Pinpoint the cell where the given text exists, returning its (X, Y) midpoint coordinate. 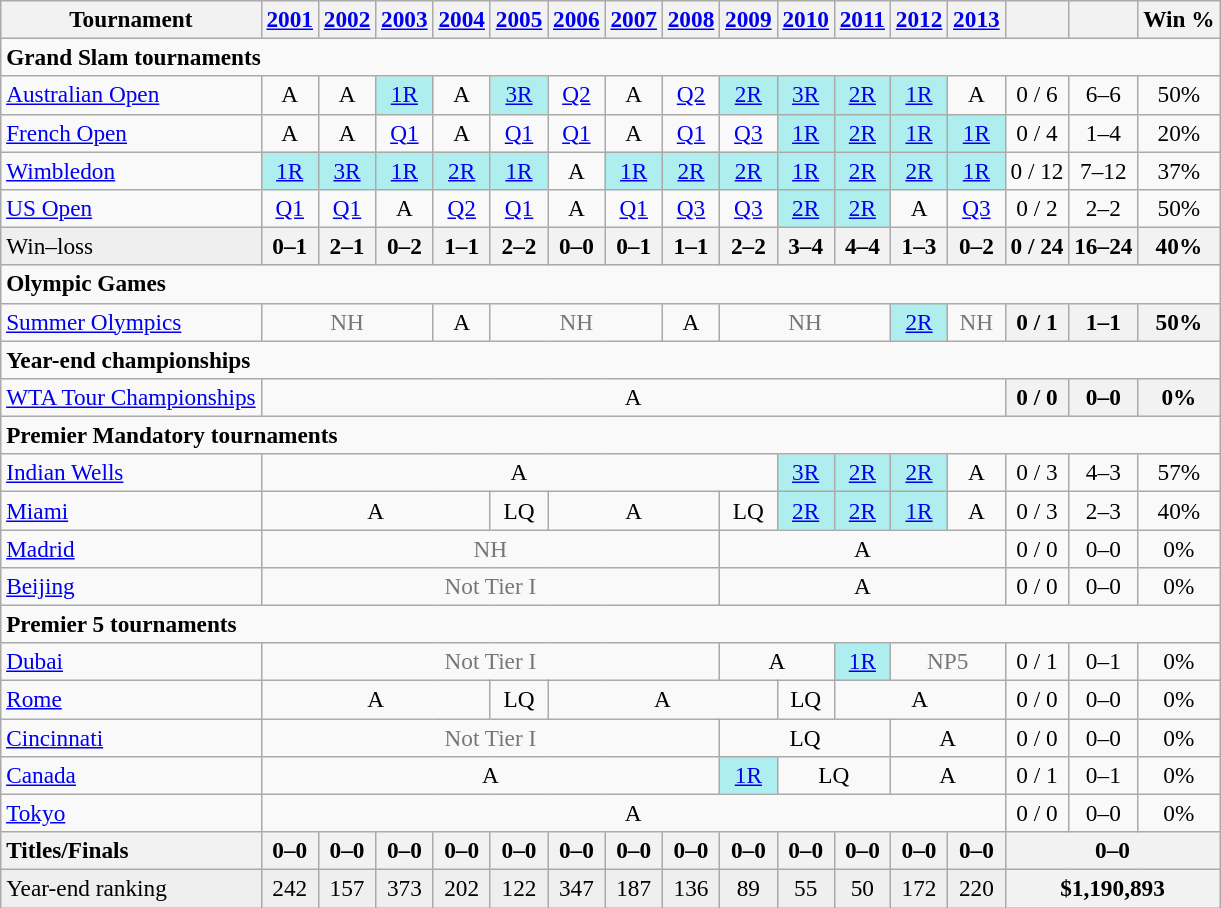
2009 (748, 19)
2–3 (1104, 510)
Australian Open (131, 95)
220 (976, 888)
2003 (404, 19)
2011 (862, 19)
Win–loss (131, 246)
0 / 2 (1037, 208)
Premier 5 tournaments (610, 624)
1–3 (918, 246)
Madrid (131, 548)
4–4 (862, 246)
WTA Tour Championships (131, 397)
202 (462, 888)
2006 (576, 19)
0 / 24 (1037, 246)
Rome (131, 699)
50 (862, 888)
2012 (918, 19)
4–3 (1104, 473)
US Open (131, 208)
Wimbledon (131, 170)
7–12 (1104, 170)
2007 (634, 19)
Win % (1179, 19)
157 (346, 888)
French Open (131, 133)
Summer Olympics (131, 322)
2005 (518, 19)
1–4 (1104, 133)
Grand Slam tournaments (610, 57)
Dubai (131, 662)
2010 (806, 19)
122 (518, 888)
$1,190,893 (1112, 888)
2001 (290, 19)
Year-end championships (610, 359)
16–24 (1104, 246)
57% (1179, 473)
2002 (346, 19)
0 / 4 (1037, 133)
37% (1179, 170)
NP5 (948, 662)
2008 (690, 19)
172 (918, 888)
2–1 (346, 246)
Titles/Finals (131, 850)
0 / 6 (1037, 95)
242 (290, 888)
Tournament (131, 19)
6–6 (1104, 95)
Cincinnati (131, 737)
2013 (976, 19)
55 (806, 888)
Premier Mandatory tournaments (610, 435)
89 (748, 888)
Miami (131, 510)
347 (576, 888)
136 (690, 888)
Olympic Games (610, 284)
2004 (462, 19)
Year-end ranking (131, 888)
0 / 12 (1037, 170)
Tokyo (131, 813)
3–4 (806, 246)
187 (634, 888)
Beijing (131, 586)
20% (1179, 133)
Indian Wells (131, 473)
Canada (131, 775)
373 (404, 888)
